Provide the [X, Y] coordinate of the cell's center where the given text is located.  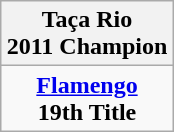
Flamengo19th Title [87, 98]
Taça Rio2011 Champion [87, 34]
